Capture the cell that displays the provided text and extract its [X, Y] central coordinate. 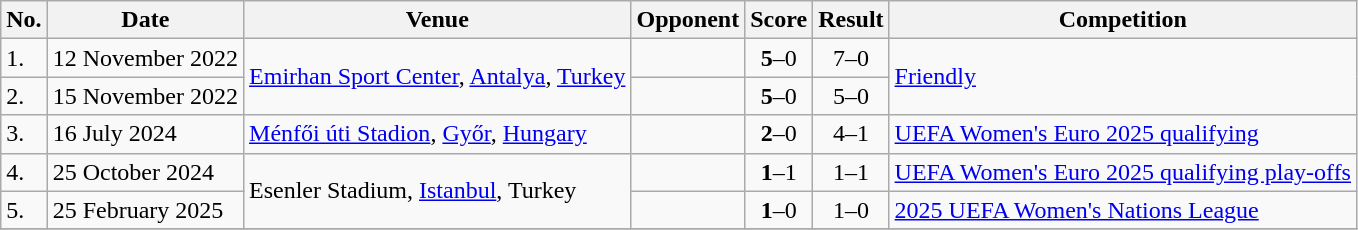
1. [24, 58]
2–0 [779, 134]
4–1 [851, 134]
Ménfői úti Stadion, Győr, Hungary [438, 134]
Friendly [1122, 77]
Score [779, 20]
Opponent [688, 20]
UEFA Women's Euro 2025 qualifying play-offs [1122, 172]
7–0 [851, 58]
25 October 2024 [145, 172]
Competition [1122, 20]
25 February 2025 [145, 210]
No. [24, 20]
5. [24, 210]
UEFA Women's Euro 2025 qualifying [1122, 134]
Esenler Stadium, Istanbul, Turkey [438, 191]
Date [145, 20]
16 July 2024 [145, 134]
4. [24, 172]
15 November 2022 [145, 96]
3. [24, 134]
Result [851, 20]
Emirhan Sport Center, Antalya, Turkey [438, 77]
2025 UEFA Women's Nations League [1122, 210]
12 November 2022 [145, 58]
2. [24, 96]
Venue [438, 20]
